From the cell containing the given text, extract its center point as [X, Y] coordinate. 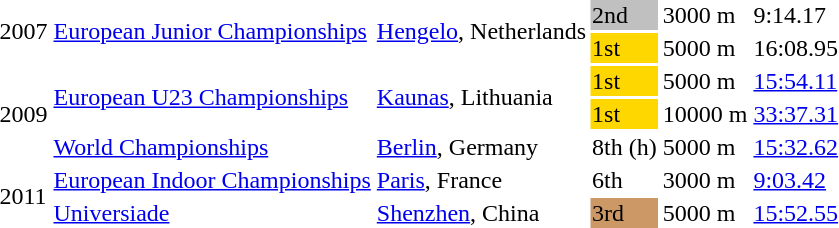
6th [625, 180]
Kaunas, Lithuania [481, 98]
European U23 Championships [212, 98]
Universiade [212, 213]
2nd [625, 15]
European Indoor Championships [212, 180]
Paris, France [481, 180]
European Junior Championships [212, 32]
Hengelo, Netherlands [481, 32]
World Championships [212, 147]
Berlin, Germany [481, 147]
Shenzhen, China [481, 213]
3rd [625, 213]
10000 m [705, 114]
8th (h) [625, 147]
